Output the [X, Y] coordinate of the center of the cell containing the given text.  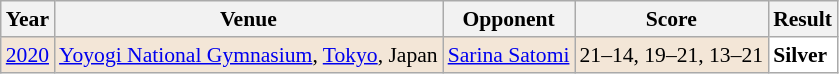
Opponent [509, 19]
Venue [248, 19]
Sarina Satomi [509, 55]
Year [28, 19]
2020 [28, 55]
Silver [802, 55]
Yoyogi National Gymnasium, Tokyo, Japan [248, 55]
21–14, 19–21, 13–21 [671, 55]
Result [802, 19]
Score [671, 19]
